Scan for the cell matching the given text and deliver its (X, Y) coordinate at center. 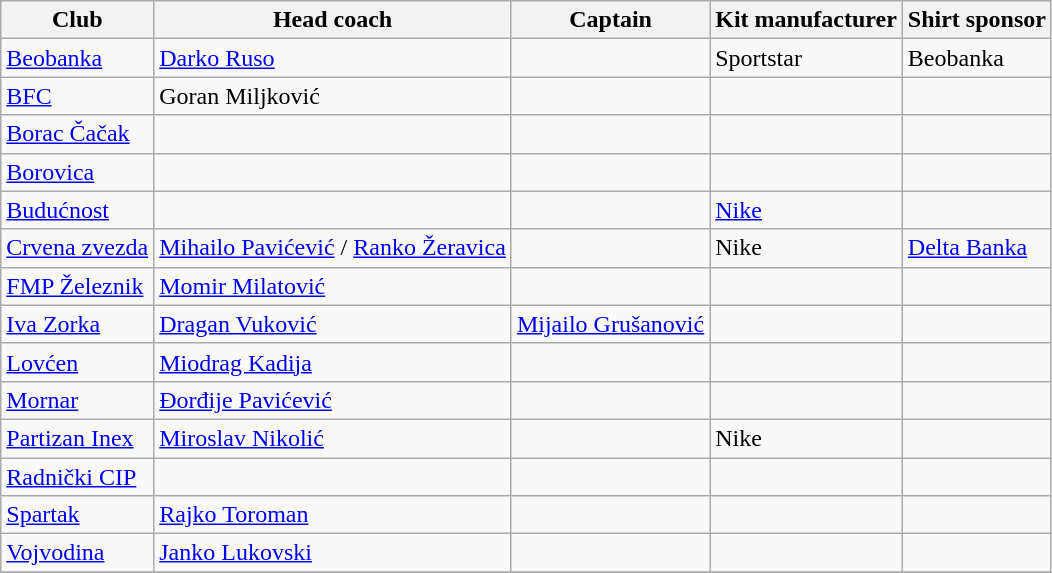
BFC (78, 96)
Vojvodina (78, 553)
Mornar (78, 400)
Darko Ruso (333, 58)
Radnički CIP (78, 477)
Partizan Inex (78, 438)
Iva Zorka (78, 324)
Club (78, 20)
Sportstar (806, 58)
Dragan Vuković (333, 324)
Borac Čačak (78, 134)
Rajko Toroman (333, 515)
Mijailo Grušanović (610, 324)
Miroslav Nikolić (333, 438)
Borovica (78, 172)
Spartak (78, 515)
Head coach (333, 20)
Momir Milatović (333, 286)
Captain (610, 20)
Kit manufacturer (806, 20)
Budućnost (78, 210)
Đorđije Pavićević (333, 400)
Miodrag Kadija (333, 362)
FMP Železnik (78, 286)
Shirt sponsor (976, 20)
Janko Lukovski (333, 553)
Mihailo Pavićević / Ranko Žeravica (333, 248)
Goran Miljković (333, 96)
Lovćen (78, 362)
Delta Banka (976, 248)
Crvena zvezda (78, 248)
